Capture the cell that displays the provided text and extract its (x, y) central coordinate. 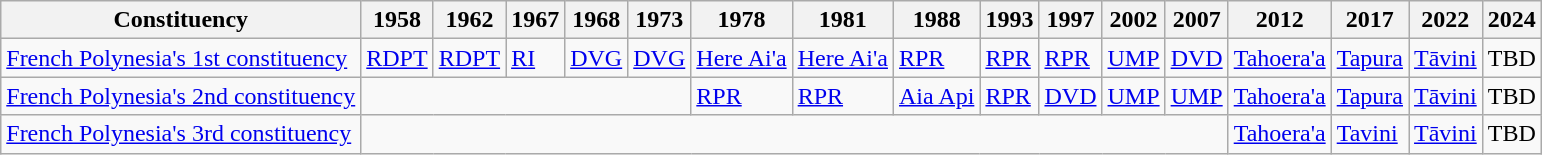
1988 (936, 20)
French Polynesia's 3rd constituency (181, 134)
Tavini (1370, 134)
2022 (1446, 20)
French Polynesia's 1st constituency (181, 58)
1962 (469, 20)
Constituency (181, 20)
2024 (1512, 20)
2002 (1134, 20)
2007 (1196, 20)
1973 (660, 20)
RI (536, 58)
French Polynesia's 2nd constituency (181, 96)
1967 (536, 20)
1958 (397, 20)
2017 (1370, 20)
1968 (596, 20)
1997 (1070, 20)
1993 (1010, 20)
1978 (742, 20)
Aia Api (936, 96)
2012 (1280, 20)
1981 (842, 20)
